Provide the (x, y) coordinate of the cell's center where the given text is located.  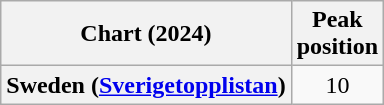
Chart (2024) (146, 34)
Peakposition (337, 34)
10 (337, 85)
Sweden (Sverigetopplistan) (146, 85)
